Identify which cell holds the provided text, then report its (x, y) central coordinate. 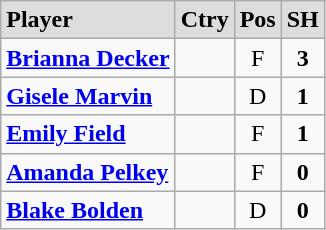
Emily Field (88, 134)
SH (302, 20)
Player (88, 20)
Ctry (204, 20)
3 (302, 58)
Blake Bolden (88, 210)
Pos (258, 20)
Gisele Marvin (88, 96)
Brianna Decker (88, 58)
Amanda Pelkey (88, 172)
